Pinpoint the cell where the given text exists, returning its [x, y] midpoint coordinate. 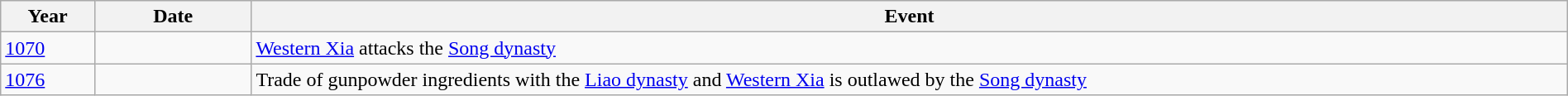
Year [48, 17]
1070 [48, 48]
Trade of gunpowder ingredients with the Liao dynasty and Western Xia is outlawed by the Song dynasty [910, 79]
Date [172, 17]
1076 [48, 79]
Event [910, 17]
Western Xia attacks the Song dynasty [910, 48]
